Pinpoint the cell where the given text exists, returning its [X, Y] midpoint coordinate. 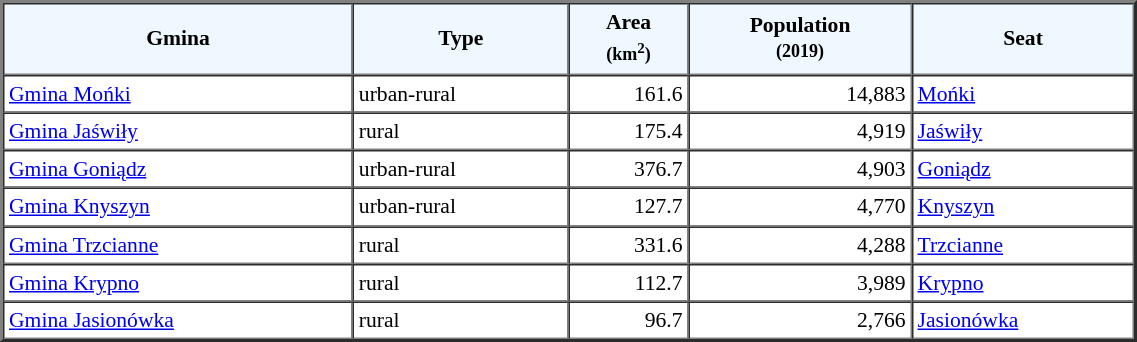
Population(2019) [800, 38]
Gmina Krypno [178, 283]
Gmina Jaświły [178, 131]
Jaświły [1024, 131]
376.7 [629, 169]
175.4 [629, 131]
Gmina Trzcianne [178, 245]
Knyszyn [1024, 207]
14,883 [800, 93]
Gmina Knyszyn [178, 207]
Gmina Mońki [178, 93]
Trzcianne [1024, 245]
Goniądz [1024, 169]
4,919 [800, 131]
2,766 [800, 321]
Gmina [178, 38]
127.7 [629, 207]
4,770 [800, 207]
Type [461, 38]
Mońki [1024, 93]
Area(km2) [629, 38]
331.6 [629, 245]
Gmina Goniądz [178, 169]
96.7 [629, 321]
161.6 [629, 93]
3,989 [800, 283]
Seat [1024, 38]
4,903 [800, 169]
112.7 [629, 283]
Gmina Jasionówka [178, 321]
4,288 [800, 245]
Krypno [1024, 283]
Jasionówka [1024, 321]
